Extract the [x, y] coordinate from the center of the cell holding the provided text.  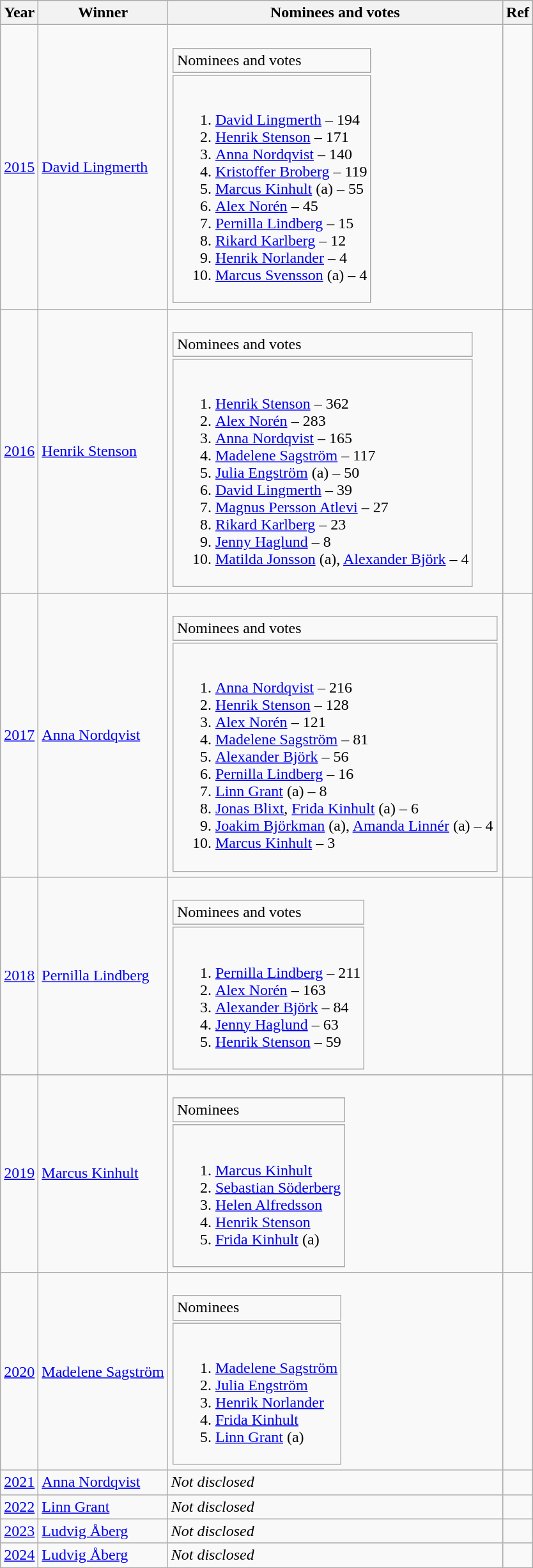
Madelene Sagström [103, 1371]
2021 [19, 1482]
2015 [19, 167]
Nominees Madelene SagströmJulia EngströmHenrik NorlanderFrida KinhultLinn Grant (a) [335, 1371]
2019 [19, 1174]
Pernilla Lindberg [103, 976]
Year [19, 13]
Linn Grant [103, 1507]
2023 [19, 1531]
2024 [19, 1555]
David Lingmerth [103, 167]
Pernilla Lindberg – 211Alex Norén – 163Alexander Björk – 84Jenny Haglund – 63Henrik Stenson – 59 [269, 998]
Marcus Kinhult [103, 1174]
Nominees and votes Pernilla Lindberg – 211Alex Norén – 163Alexander Björk – 84Jenny Haglund – 63Henrik Stenson – 59 [335, 976]
Ref [518, 13]
2016 [19, 451]
Henrik Stenson [103, 451]
2022 [19, 1507]
2018 [19, 976]
2017 [19, 735]
Winner [103, 13]
Nominees Marcus KinhultSebastian SöderbergHelen AlfredssonHenrik StensonFrida Kinhult (a) [335, 1174]
Marcus KinhultSebastian SöderbergHelen AlfredssonHenrik StensonFrida Kinhult (a) [259, 1196]
2020 [19, 1371]
Madelene SagströmJulia EngströmHenrik NorlanderFrida KinhultLinn Grant (a) [258, 1394]
